Provide the [X, Y] coordinate of the cell's center where the given text is located.  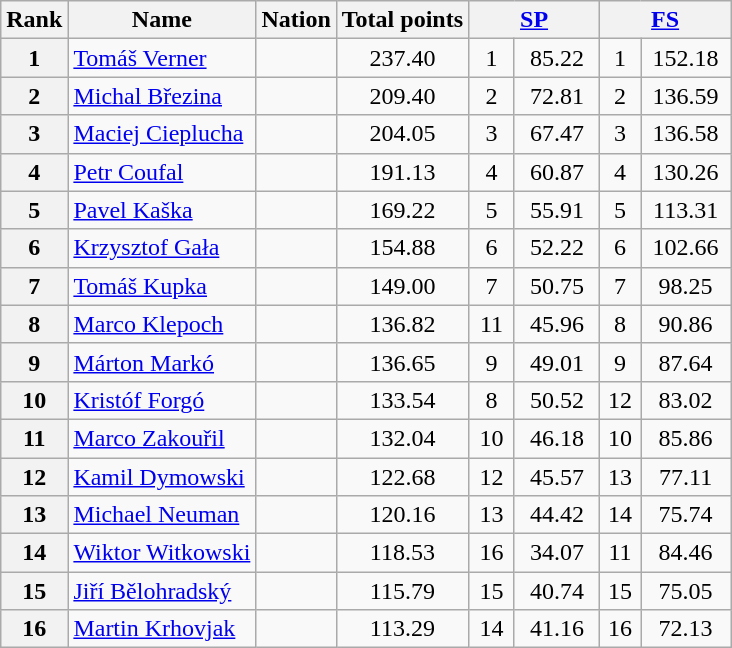
Krzysztof Gała [162, 248]
46.18 [556, 438]
87.64 [686, 362]
115.79 [402, 591]
Petr Coufal [162, 172]
Kristóf Forgó [162, 400]
60.87 [556, 172]
Pavel Kaška [162, 210]
136.58 [686, 134]
132.04 [402, 438]
44.42 [556, 515]
85.22 [556, 58]
Name [162, 20]
152.18 [686, 58]
49.01 [556, 362]
Tomáš Kupka [162, 286]
204.05 [402, 134]
113.29 [402, 629]
136.59 [686, 96]
52.22 [556, 248]
169.22 [402, 210]
55.91 [556, 210]
Rank [34, 20]
136.82 [402, 324]
FS [666, 20]
209.40 [402, 96]
50.75 [556, 286]
67.47 [556, 134]
75.74 [686, 515]
237.40 [402, 58]
149.00 [402, 286]
130.26 [686, 172]
Marco Zakouřil [162, 438]
Kamil Dymowski [162, 477]
85.86 [686, 438]
120.16 [402, 515]
102.66 [686, 248]
41.16 [556, 629]
Total points [402, 20]
75.05 [686, 591]
Maciej Cieplucha [162, 134]
Michael Neuman [162, 515]
136.65 [402, 362]
72.13 [686, 629]
Marco Klepoch [162, 324]
Martin Krhovjak [162, 629]
191.13 [402, 172]
50.52 [556, 400]
Wiktor Witkowski [162, 553]
Jiří Bělohradský [162, 591]
45.96 [556, 324]
Michal Březina [162, 96]
133.54 [402, 400]
45.57 [556, 477]
122.68 [402, 477]
SP [534, 20]
154.88 [402, 248]
72.81 [556, 96]
Nation [296, 20]
118.53 [402, 553]
40.74 [556, 591]
34.07 [556, 553]
98.25 [686, 286]
83.02 [686, 400]
90.86 [686, 324]
84.46 [686, 553]
77.11 [686, 477]
Márton Markó [162, 362]
113.31 [686, 210]
Tomáš Verner [162, 58]
